Scan for the cell matching the given text and deliver its [X, Y] coordinate at center. 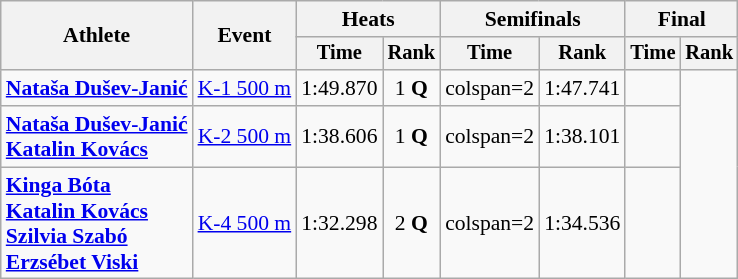
1:34.536 [582, 223]
Nataša Dušev-JanićKatalin Kovács [97, 136]
1:38.101 [582, 136]
Nataša Dušev-Janić [97, 88]
Event [245, 36]
K-1 500 m [245, 88]
1:47.741 [582, 88]
1:32.298 [339, 223]
Semifinals [532, 19]
2 Q [412, 223]
1:38.606 [339, 136]
1:49.870 [339, 88]
Final [681, 19]
K-2 500 m [245, 136]
Athlete [97, 36]
Kinga BótaKatalin KovácsSzilvia SzabóErzsébet Viski [97, 223]
K-4 500 m [245, 223]
Heats [368, 19]
